From the cell containing the given text, extract its center point as (x, y) coordinate. 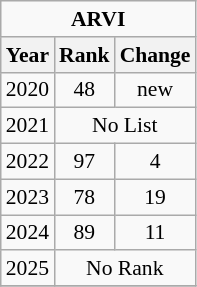
2025 (28, 269)
89 (84, 233)
Year (28, 55)
2022 (28, 162)
19 (156, 197)
2024 (28, 233)
48 (84, 90)
78 (84, 197)
Change (156, 55)
Rank (84, 55)
ARVI (98, 19)
No Rank (124, 269)
11 (156, 233)
No List (124, 126)
new (156, 90)
4 (156, 162)
97 (84, 162)
2023 (28, 197)
2020 (28, 90)
2021 (28, 126)
